For the text-containing cell, return its midpoint in [X, Y] coordinate format. 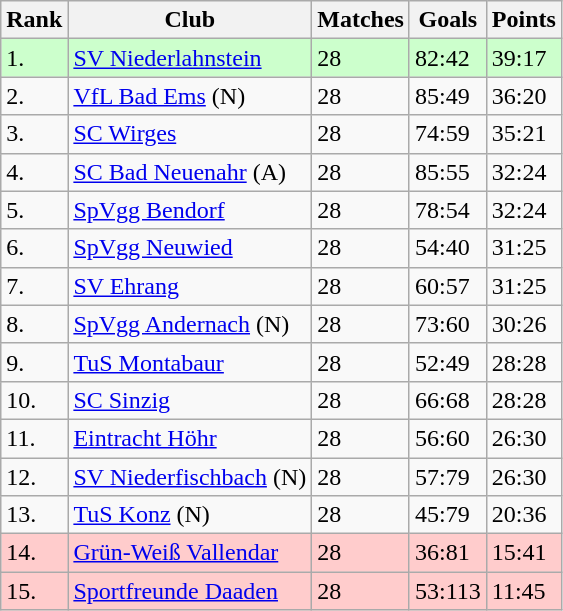
14. [34, 553]
13. [34, 515]
11. [34, 438]
45:79 [448, 515]
Rank [34, 20]
78:54 [448, 210]
85:55 [448, 172]
66:68 [448, 400]
39:17 [524, 58]
SC Wirges [190, 134]
82:42 [448, 58]
8. [34, 324]
2. [34, 96]
Matches [361, 20]
20:36 [524, 515]
Points [524, 20]
Sportfreunde Daaden [190, 591]
TuS Montabaur [190, 362]
5. [34, 210]
TuS Konz (N) [190, 515]
85:49 [448, 96]
30:26 [524, 324]
VfL Bad Ems (N) [190, 96]
Club [190, 20]
35:21 [524, 134]
52:49 [448, 362]
74:59 [448, 134]
Goals [448, 20]
56:60 [448, 438]
36:81 [448, 553]
4. [34, 172]
60:57 [448, 286]
15:41 [524, 553]
SV Niederlahnstein [190, 58]
SC Sinzig [190, 400]
SpVgg Bendorf [190, 210]
SpVgg Andernach (N) [190, 324]
SpVgg Neuwied [190, 248]
57:79 [448, 477]
10. [34, 400]
1. [34, 58]
3. [34, 134]
15. [34, 591]
36:20 [524, 96]
12. [34, 477]
11:45 [524, 591]
54:40 [448, 248]
Eintracht Höhr [190, 438]
SV Niederfischbach (N) [190, 477]
Grün-Weiß Vallendar [190, 553]
SC Bad Neuenahr (A) [190, 172]
9. [34, 362]
53:113 [448, 591]
SV Ehrang [190, 286]
73:60 [448, 324]
6. [34, 248]
7. [34, 286]
